Extract the [x, y] coordinate from the center of the cell holding the provided text.  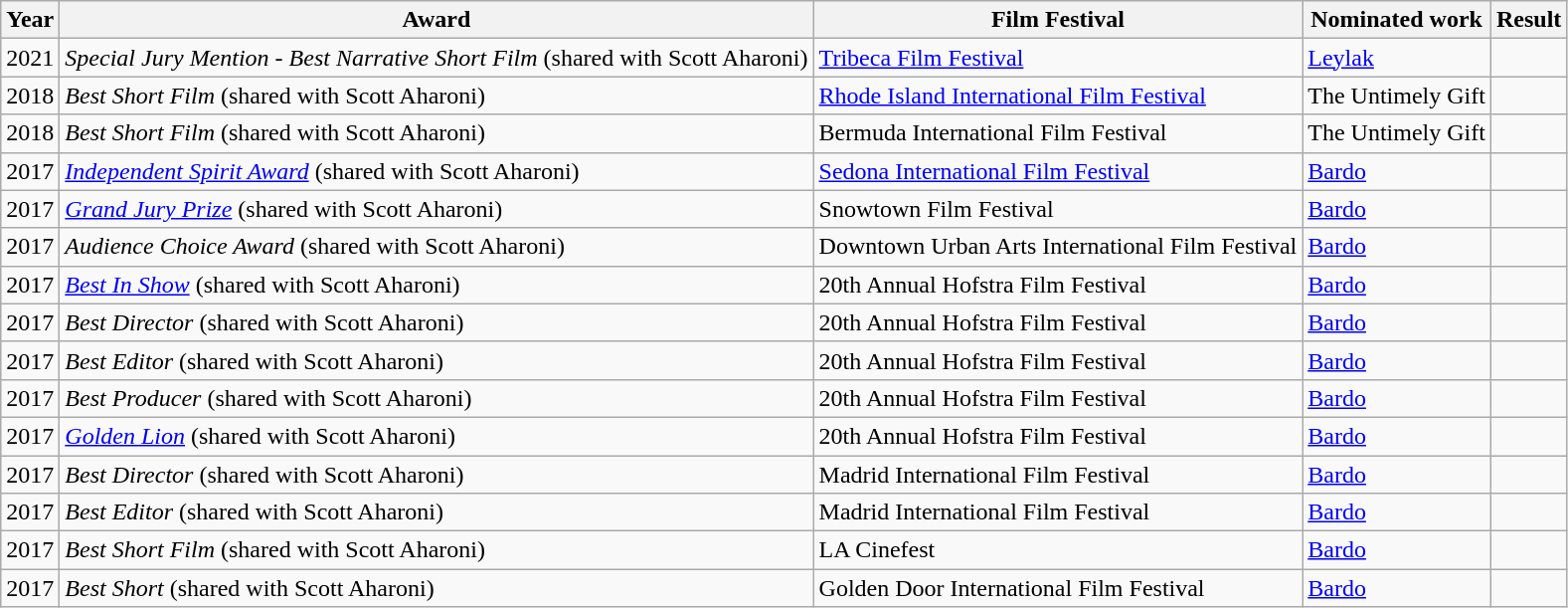
Golden Lion (shared with Scott Aharoni) [436, 436]
LA Cinefest [1058, 550]
Best Producer (shared with Scott Aharoni) [436, 398]
Snowtown Film Festival [1058, 209]
Golden Door International Film Festival [1058, 588]
Film Festival [1058, 20]
Bermuda International Film Festival [1058, 133]
Grand Jury Prize (shared with Scott Aharoni) [436, 209]
Sedona International Film Festival [1058, 171]
Special Jury Mention - Best Narrative Short Film (shared with Scott Aharoni) [436, 58]
Downtown Urban Arts International Film Festival [1058, 247]
Year [30, 20]
Audience Choice Award (shared with Scott Aharoni) [436, 247]
Independent Spirit Award (shared with Scott Aharoni) [436, 171]
Rhode Island International Film Festival [1058, 96]
Result [1528, 20]
Leylak [1397, 58]
Best In Show (shared with Scott Aharoni) [436, 285]
Tribeca Film Festival [1058, 58]
2021 [30, 58]
Award [436, 20]
Nominated work [1397, 20]
Best Short (shared with Scott Aharoni) [436, 588]
